Determine the (X, Y) coordinate at the center of the cell enclosing the given text.  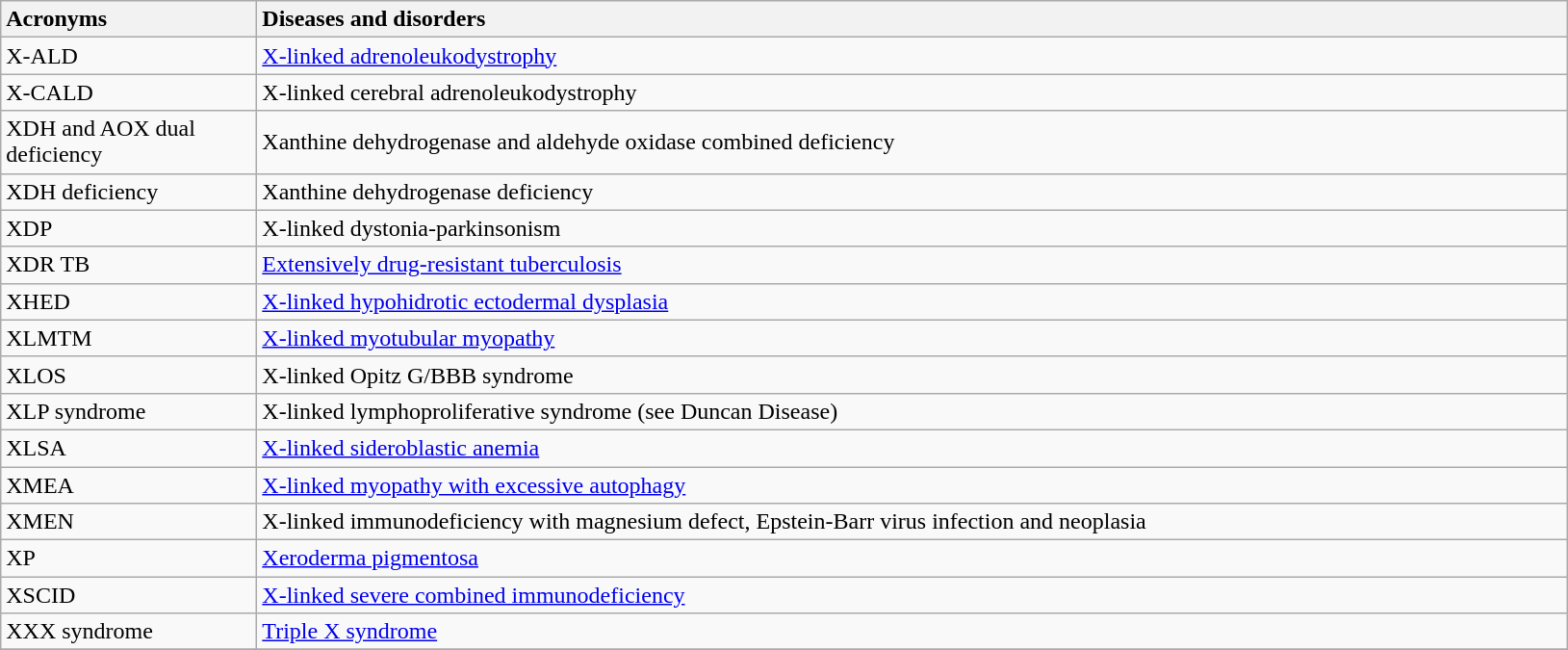
Acronyms (129, 19)
X-ALD (129, 56)
X-linked severe combined immunodeficiency (913, 595)
XLOS (129, 375)
XDH and AOX dual deficiency (129, 143)
X-linked lymphoproliferative syndrome (see Duncan Disease) (913, 411)
XXX syndrome (129, 632)
X-linked Opitz G/BBB syndrome (913, 375)
Xanthine dehydrogenase deficiency (913, 192)
X-linked myopathy with excessive autophagy (913, 484)
XHED (129, 301)
XMEA (129, 484)
XSCID (129, 595)
Triple X syndrome (913, 632)
X-linked adrenoleukodystrophy (913, 56)
XMEN (129, 522)
XDH deficiency (129, 192)
XLP syndrome (129, 411)
XDR TB (129, 265)
XLSA (129, 448)
X-linked sideroblastic anemia (913, 448)
Xanthine dehydrogenase and aldehyde oxidase combined deficiency (913, 143)
Xeroderma pigmentosa (913, 559)
Diseases and disorders (913, 19)
XP (129, 559)
XDP (129, 228)
X-linked hypohidrotic ectodermal dysplasia (913, 301)
X-CALD (129, 92)
X-linked myotubular myopathy (913, 338)
X-linked dystonia-parkinsonism (913, 228)
Extensively drug-resistant tuberculosis (913, 265)
X-linked immunodeficiency with magnesium defect, Epstein-Barr virus infection and neoplasia (913, 522)
XLMTM (129, 338)
X-linked cerebral adrenoleukodystrophy (913, 92)
